Provide the [X, Y] coordinate of the cell's center where the given text is located.  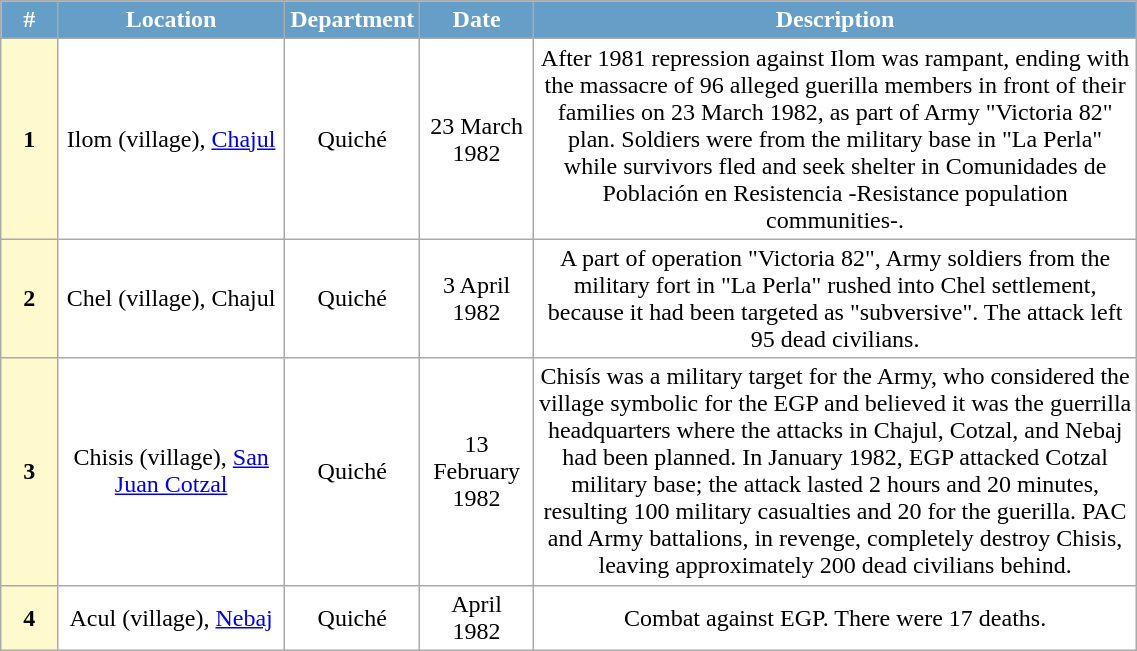
# [30, 20]
23 March 1982 [477, 139]
Description [834, 20]
Combat against EGP. There were 17 deaths. [834, 618]
April 1982 [477, 618]
4 [30, 618]
2 [30, 298]
Date [477, 20]
Department [352, 20]
1 [30, 139]
3 [30, 472]
Acul (village), Nebaj [172, 618]
Ilom (village), Chajul [172, 139]
Location [172, 20]
3 April 1982 [477, 298]
13 February 1982 [477, 472]
Chisis (village), San Juan Cotzal [172, 472]
Chel (village), Chajul [172, 298]
